Extract the [X, Y] coordinate from the center of the cell holding the provided text.  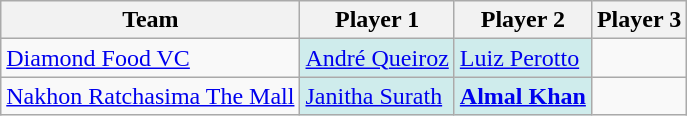
Almal Khan [522, 96]
Luiz Perotto [522, 58]
Nakhon Ratchasima The Mall [150, 96]
André Queiroz [377, 58]
Player 2 [522, 20]
Player 1 [377, 20]
Diamond Food VC [150, 58]
Player 3 [638, 20]
Team [150, 20]
Janitha Surath [377, 96]
